Search for the cell housing the specified text and yield its [X, Y] center coordinate. 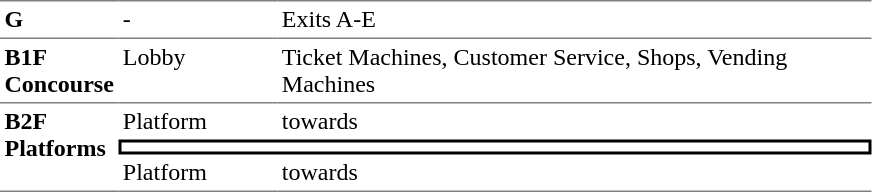
Exits A-E [574, 19]
Ticket Machines, Customer Service, Shops, Vending Machines [574, 71]
Lobby [198, 71]
B2FPlatforms [59, 148]
G [59, 19]
B1FConcourse [59, 71]
- [198, 19]
